For the text-containing cell, return its midpoint in [x, y] coordinate format. 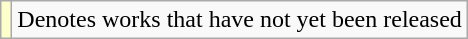
Denotes works that have not yet been released [240, 20]
